Output the (x, y) coordinate of the center of the cell containing the given text.  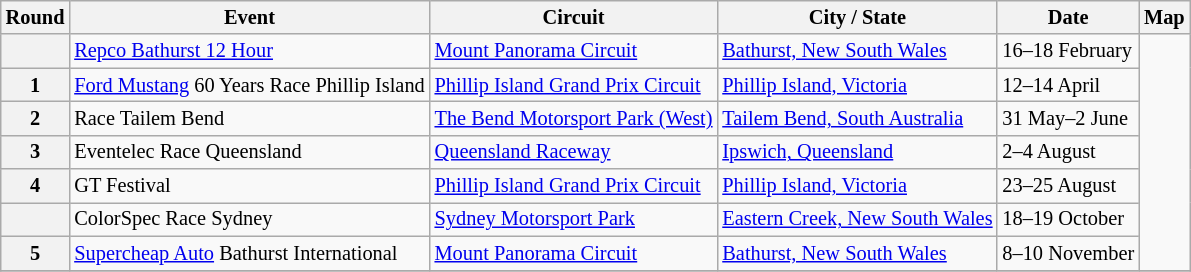
ColorSpec Race Sydney (249, 219)
2 (36, 118)
4 (36, 186)
5 (36, 253)
16–18 February (1068, 51)
Sydney Motorsport Park (574, 219)
Tailem Bend, South Australia (857, 118)
Date (1068, 17)
Eventelec Race Queensland (249, 152)
Map (1164, 17)
City / State (857, 17)
23–25 August (1068, 186)
12–14 April (1068, 85)
Queensland Raceway (574, 152)
GT Festival (249, 186)
The Bend Motorsport Park (West) (574, 118)
Round (36, 17)
31 May–2 June (1068, 118)
3 (36, 152)
Repco Bathurst 12 Hour (249, 51)
Supercheap Auto Bathurst International (249, 253)
1 (36, 85)
8–10 November (1068, 253)
Eastern Creek, New South Wales (857, 219)
Race Tailem Bend (249, 118)
Circuit (574, 17)
18–19 October (1068, 219)
Ford Mustang 60 Years Race Phillip Island (249, 85)
Event (249, 17)
2–4 August (1068, 152)
Ipswich, Queensland (857, 152)
